Provide the [x, y] coordinate of the cell's center where the given text is located.  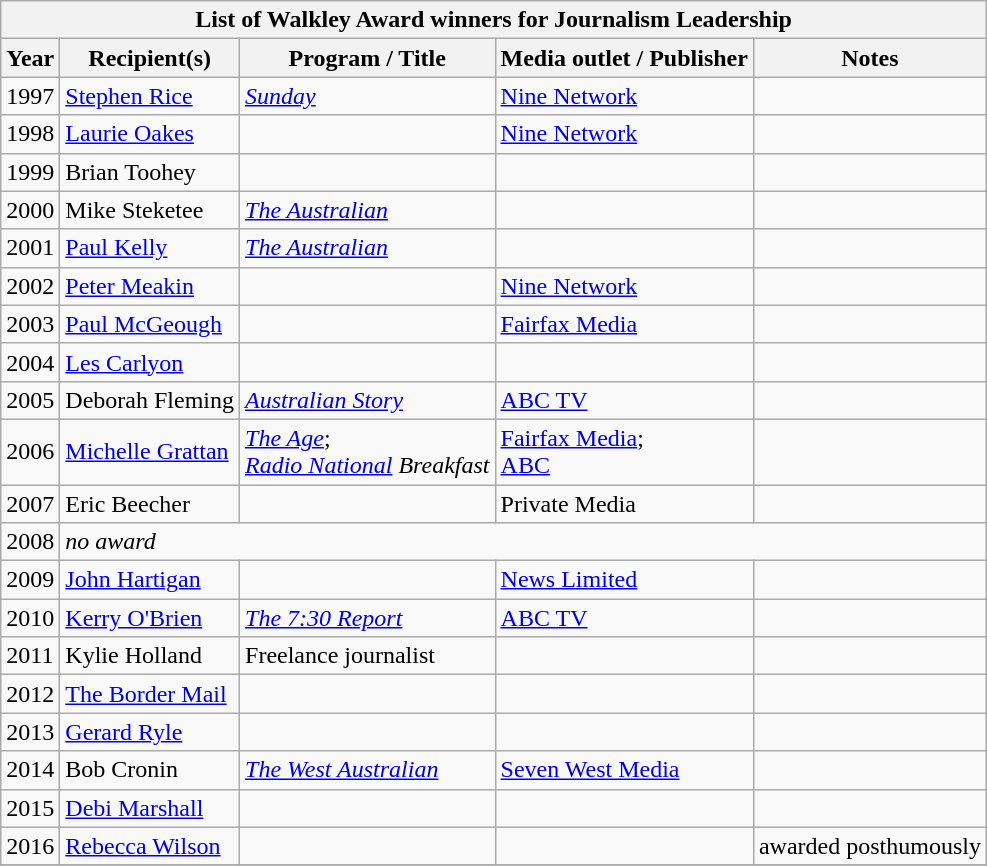
Gerard Ryle [150, 732]
Peter Meakin [150, 286]
Program / Title [368, 58]
2005 [30, 400]
2007 [30, 503]
1997 [30, 96]
Notes [870, 58]
Debi Marshall [150, 808]
2004 [30, 362]
2016 [30, 846]
The West Australian [368, 770]
Freelance journalist [368, 656]
2009 [30, 580]
2011 [30, 656]
1999 [30, 172]
Les Carlyon [150, 362]
Paul McGeough [150, 324]
The 7:30 Report [368, 618]
2008 [30, 542]
Kerry O'Brien [150, 618]
2002 [30, 286]
no award [524, 542]
2006 [30, 452]
Private Media [624, 503]
News Limited [624, 580]
Laurie Oakes [150, 134]
Recipient(s) [150, 58]
Kylie Holland [150, 656]
1998 [30, 134]
Bob Cronin [150, 770]
awarded posthumously [870, 846]
Media outlet / Publisher [624, 58]
2000 [30, 210]
Seven West Media [624, 770]
John Hartigan [150, 580]
Paul Kelly [150, 248]
Michelle Grattan [150, 452]
2015 [30, 808]
2001 [30, 248]
2014 [30, 770]
Eric Beecher [150, 503]
Sunday [368, 96]
Brian Toohey [150, 172]
2010 [30, 618]
Mike Steketee [150, 210]
The Border Mail [150, 694]
2013 [30, 732]
Stephen Rice [150, 96]
2003 [30, 324]
List of Walkley Award winners for Journalism Leadership [494, 20]
Deborah Fleming [150, 400]
Year [30, 58]
Australian Story [368, 400]
2012 [30, 694]
The Age; Radio National Breakfast [368, 452]
Rebecca Wilson [150, 846]
Fairfax Media;ABC [624, 452]
Fairfax Media [624, 324]
